Extract the (X, Y) coordinate from the center of the cell holding the provided text.  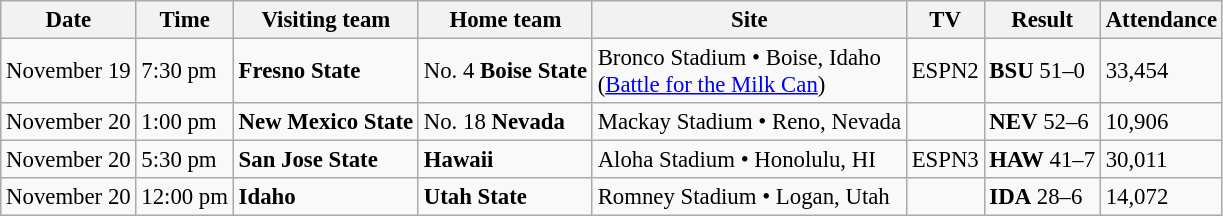
1:00 pm (184, 122)
Visiting team (326, 20)
No. 4 Boise State (505, 72)
BSU 51–0 (1042, 72)
Fresno State (326, 72)
10,906 (1161, 122)
Attendance (1161, 20)
Aloha Stadium • Honolulu, HI (749, 160)
30,011 (1161, 160)
Utah State (505, 197)
ESPN2 (945, 72)
HAW 41–7 (1042, 160)
Home team (505, 20)
7:30 pm (184, 72)
New Mexico State (326, 122)
Result (1042, 20)
Bronco Stadium • Boise, Idaho (Battle for the Milk Can) (749, 72)
14,072 (1161, 197)
IDA 28–6 (1042, 197)
TV (945, 20)
November 19 (68, 72)
Time (184, 20)
33,454 (1161, 72)
San Jose State (326, 160)
Hawaii (505, 160)
Idaho (326, 197)
Romney Stadium • Logan, Utah (749, 197)
Mackay Stadium • Reno, Nevada (749, 122)
5:30 pm (184, 160)
NEV 52–6 (1042, 122)
ESPN3 (945, 160)
12:00 pm (184, 197)
No. 18 Nevada (505, 122)
Site (749, 20)
Date (68, 20)
